Locate the cell with the specified text and output its [x, y] center coordinate. 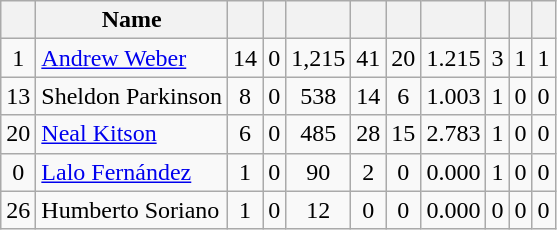
15 [404, 134]
2 [368, 172]
Name [132, 20]
41 [368, 58]
8 [246, 96]
1.215 [454, 58]
Sheldon Parkinson [132, 96]
Humberto Soriano [132, 210]
28 [368, 134]
Lalo Fernández [132, 172]
26 [18, 210]
90 [318, 172]
3 [498, 58]
485 [318, 134]
Andrew Weber [132, 58]
12 [318, 210]
Neal Kitson [132, 134]
2.783 [454, 134]
1,215 [318, 58]
1.003 [454, 96]
538 [318, 96]
13 [18, 96]
